Locate the cell with the specified text and output its (x, y) center coordinate. 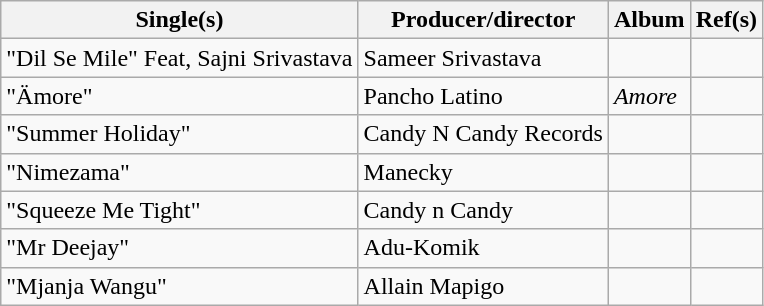
Amore (649, 96)
Adu-Komik (483, 248)
Allain Mapigo (483, 286)
Producer/director (483, 20)
Single(s) (180, 20)
"Nimezama" (180, 172)
Album (649, 20)
"Squeeze Me Tight" (180, 210)
Manecky (483, 172)
Candy N Candy Records (483, 134)
"Ämore" (180, 96)
Ref(s) (726, 20)
"Mr Deejay" (180, 248)
Candy n Candy (483, 210)
"Summer Holiday" (180, 134)
Sameer Srivastava (483, 58)
"Mjanja Wangu" (180, 286)
"Dil Se Mile" Feat, Sajni Srivastava (180, 58)
Pancho Latino (483, 96)
